Detect which cell encompasses the target text, then output its [x, y] center coordinate. 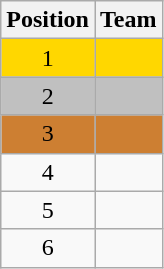
Position [48, 20]
4 [48, 172]
6 [48, 248]
3 [48, 134]
1 [48, 58]
2 [48, 96]
Team [128, 20]
5 [48, 210]
